Pinpoint the cell where the given text exists, returning its [X, Y] midpoint coordinate. 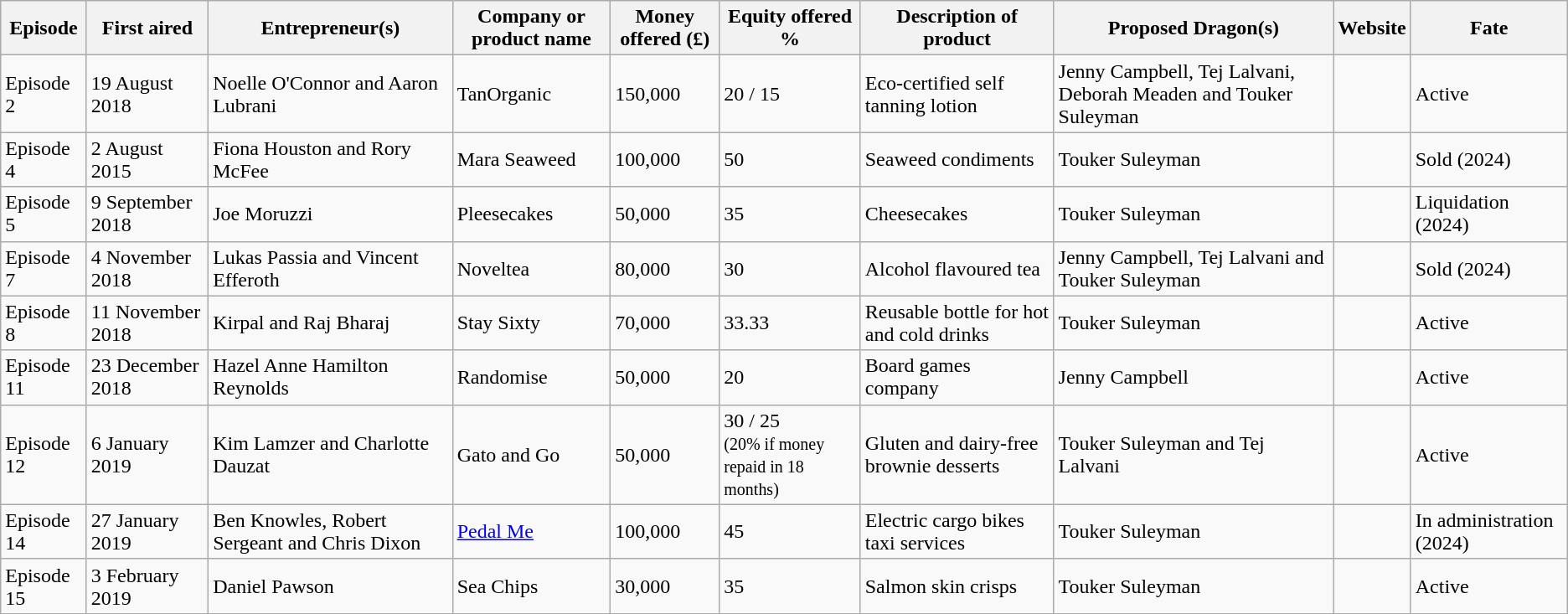
20 [790, 377]
150,000 [665, 94]
Episode 11 [44, 377]
30 / 25 (20% if money repaid in 18 months) [790, 454]
Episode 5 [44, 214]
TanOrganic [531, 94]
Daniel Pawson [330, 586]
First aired [147, 28]
33.33 [790, 323]
Pedal Me [531, 531]
4 November 2018 [147, 268]
Touker Suleyman and Tej Lalvani [1194, 454]
Seaweed condiments [957, 159]
Eco-certified self tanning lotion [957, 94]
Episode 7 [44, 268]
6 January 2019 [147, 454]
Noveltea [531, 268]
Salmon skin crisps [957, 586]
Jenny Campbell [1194, 377]
In administration (2024) [1489, 531]
Cheesecakes [957, 214]
Gato and Go [531, 454]
Money offered (£) [665, 28]
50 [790, 159]
Company or product name [531, 28]
Lukas Passia and Vincent Efferoth [330, 268]
Episode 15 [44, 586]
Jenny Campbell, Tej Lalvani and Touker Suleyman [1194, 268]
Hazel Anne Hamilton Reynolds [330, 377]
Board games company [957, 377]
Episode 12 [44, 454]
Alcohol flavoured tea [957, 268]
80,000 [665, 268]
Randomise [531, 377]
9 September 2018 [147, 214]
Gluten and dairy-free brownie desserts [957, 454]
30,000 [665, 586]
Joe Moruzzi [330, 214]
Electric cargo bikes taxi services [957, 531]
Kirpal and Raj Bharaj [330, 323]
Stay Sixty [531, 323]
19 August 2018 [147, 94]
Entrepreneur(s) [330, 28]
Sea Chips [531, 586]
Reusable bottle for hot and cold drinks [957, 323]
Mara Seaweed [531, 159]
Fiona Houston and Rory McFee [330, 159]
Ben Knowles, Robert Sergeant and Chris Dixon [330, 531]
Equity offered % [790, 28]
11 November 2018 [147, 323]
30 [790, 268]
3 February 2019 [147, 586]
Fate [1489, 28]
Pleesecakes [531, 214]
Liquidation (2024) [1489, 214]
Proposed Dragon(s) [1194, 28]
Noelle O'Connor and Aaron Lubrani [330, 94]
70,000 [665, 323]
Episode 14 [44, 531]
Jenny Campbell, Tej Lalvani, Deborah Meaden and Touker Suleyman [1194, 94]
Kim Lamzer and Charlotte Dauzat [330, 454]
Description of product [957, 28]
2 August 2015 [147, 159]
20 / 15 [790, 94]
27 January 2019 [147, 531]
Episode [44, 28]
Website [1372, 28]
45 [790, 531]
Episode 8 [44, 323]
23 December 2018 [147, 377]
Episode 2 [44, 94]
Episode 4 [44, 159]
